Search for the cell housing the specified text and yield its (X, Y) center coordinate. 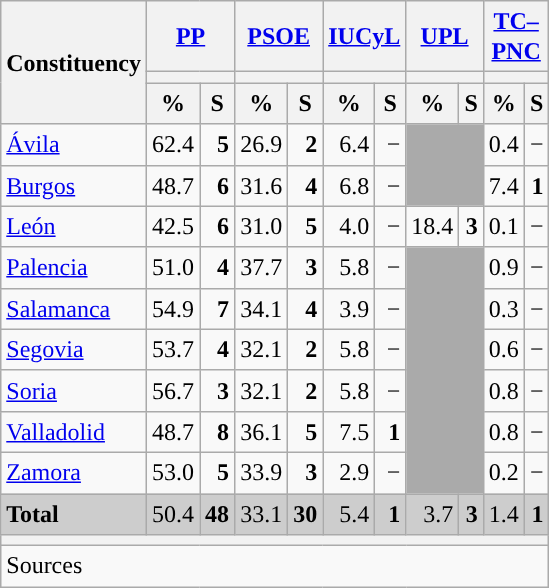
54.9 (172, 308)
IUCyL (364, 36)
UPL (444, 36)
PP (190, 36)
53.7 (172, 350)
4.0 (349, 226)
Zamora (74, 472)
0.3 (504, 308)
34.1 (262, 308)
37.7 (262, 268)
Palencia (74, 268)
0.6 (504, 350)
53.0 (172, 472)
Ávila (74, 144)
36.1 (262, 432)
3.9 (349, 308)
León (74, 226)
5.4 (349, 514)
Valladolid (74, 432)
56.7 (172, 390)
0.1 (504, 226)
6.8 (349, 186)
0.2 (504, 472)
6.4 (349, 144)
31.6 (262, 186)
50.4 (172, 514)
Sources (275, 566)
1.4 (504, 514)
42.5 (172, 226)
2.9 (349, 472)
Constituency (74, 62)
26.9 (262, 144)
8 (218, 432)
7.4 (504, 186)
Segovia (74, 350)
TC–PNC (516, 36)
Burgos (74, 186)
62.4 (172, 144)
PSOE (279, 36)
33.9 (262, 472)
48 (218, 514)
51.0 (172, 268)
31.0 (262, 226)
3.7 (432, 514)
Salamanca (74, 308)
18.4 (432, 226)
33.1 (262, 514)
7 (218, 308)
30 (306, 514)
Soria (74, 390)
0.4 (504, 144)
7.5 (349, 432)
0.9 (504, 268)
Total (74, 514)
